Capture the cell that displays the provided text and extract its (X, Y) central coordinate. 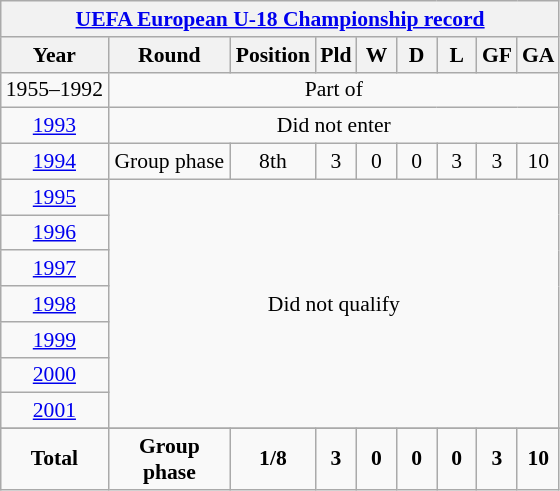
UEFA European U-18 Championship record (280, 19)
1993 (54, 126)
1996 (54, 233)
Part of (334, 90)
8th (273, 162)
2000 (54, 375)
Did not enter (334, 126)
1995 (54, 197)
1955–1992 (54, 90)
Position (273, 55)
L (457, 55)
Year (54, 55)
1/8 (273, 460)
Total (54, 460)
1999 (54, 340)
1994 (54, 162)
2001 (54, 411)
1997 (54, 269)
1998 (54, 304)
Pld (336, 55)
W (376, 55)
GF (497, 55)
D (417, 55)
GA (538, 55)
Did not qualify (334, 304)
Round (170, 55)
